Provide the [X, Y] coordinate of the cell's center where the given text is located.  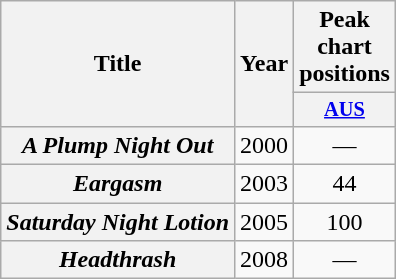
Eargasm [118, 184]
Headthrash [118, 260]
44 [345, 184]
2000 [264, 145]
100 [345, 222]
AUS [345, 110]
Year [264, 64]
Peak chart positions [345, 47]
2008 [264, 260]
Title [118, 64]
2003 [264, 184]
A Plump Night Out [118, 145]
Saturday Night Lotion [118, 222]
2005 [264, 222]
